Identify which cell holds the provided text, then report its [X, Y] central coordinate. 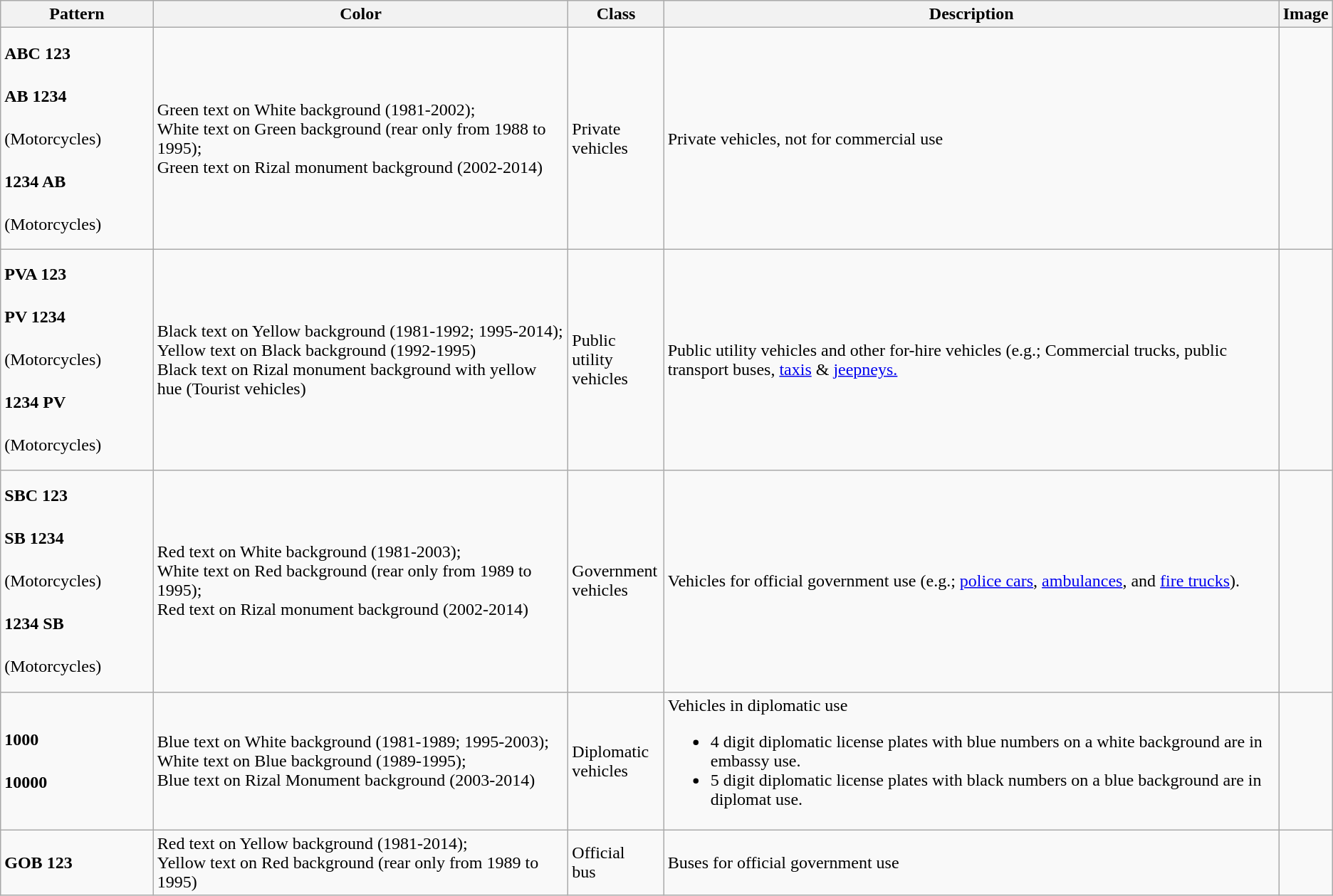
Vehicles for official government use (e.g.; police cars, ambulances, and fire trucks). [971, 581]
Governmentvehicles [616, 581]
Buses for official government use [971, 863]
Privatevehicles [616, 138]
Class [616, 14]
PVA 123PV 1234 (Motorcycles)1234 PV (Motorcycles) [77, 360]
Diplomaticvehicles [616, 761]
Image [1306, 14]
Red text on Yellow background (1981-2014);Yellow text on Red background (rear only from 1989 to 1995) [360, 863]
Pattern [77, 14]
Private vehicles, not for commercial use [971, 138]
Public utility vehicles and other for-hire vehicles (e.g.; Commercial trucks, public transport buses, taxis & jeepneys. [971, 360]
Blue text on White background (1981-1989; 1995-2003);White text on Blue background (1989-1995);Blue text on Rizal Monument background (2003-2014) [360, 761]
Officialbus [616, 863]
Red text on White background (1981-2003);White text on Red background (rear only from 1989 to 1995);Red text on Rizal monument background (2002-2014) [360, 581]
Public utilityvehicles [616, 360]
Description [971, 14]
SBC 123SB 1234 (Motorcycles)1234 SB (Motorcycles) [77, 581]
GOB 123 [77, 863]
100010000 [77, 761]
ABC 123AB 1234 (Motorcycles)1234 AB (Motorcycles) [77, 138]
Color [360, 14]
